Return (x, y) of the center of cell containing provided text 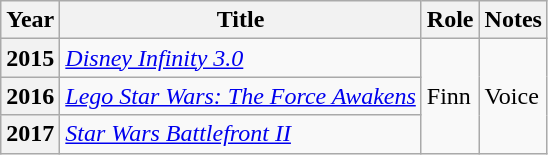
2015 (30, 58)
Disney Infinity 3.0 (241, 58)
Year (30, 20)
Notes (513, 20)
Star Wars Battlefront II (241, 134)
Voice (513, 96)
Finn (450, 96)
Role (450, 20)
Title (241, 20)
Lego Star Wars: The Force Awakens (241, 96)
2017 (30, 134)
2016 (30, 96)
